Search for the cell housing the specified text and yield its (X, Y) center coordinate. 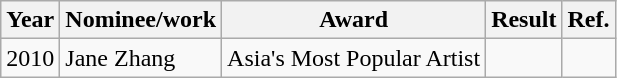
Nominee/work (141, 20)
Asia's Most Popular Artist (354, 58)
Year (30, 20)
Result (524, 20)
Award (354, 20)
2010 (30, 58)
Jane Zhang (141, 58)
Ref. (588, 20)
